Search for the cell housing the specified text and yield its [x, y] center coordinate. 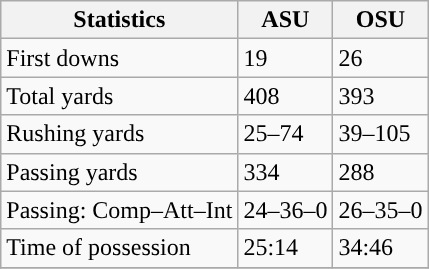
Passing yards [120, 172]
First downs [120, 58]
288 [380, 172]
26 [380, 58]
Time of possession [120, 248]
OSU [380, 20]
25:14 [286, 248]
408 [286, 96]
24–36–0 [286, 210]
39–105 [380, 134]
ASU [286, 20]
Rushing yards [120, 134]
Statistics [120, 20]
334 [286, 172]
25–74 [286, 134]
Total yards [120, 96]
26–35–0 [380, 210]
Passing: Comp–Att–Int [120, 210]
393 [380, 96]
34:46 [380, 248]
19 [286, 58]
